Determine the [X, Y] coordinate at the center of the cell enclosing the given text.  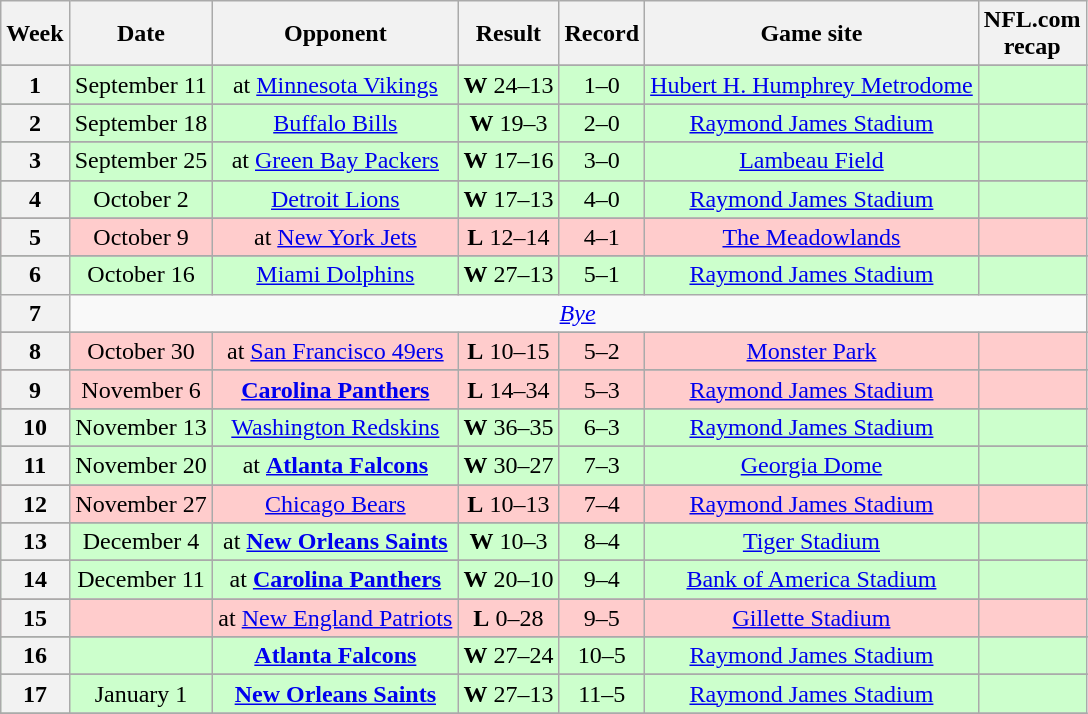
November 6 [141, 389]
W 27–24 [508, 656]
L 12–14 [508, 237]
L 14–34 [508, 389]
Result [508, 34]
Hubert H. Humphrey Metrodome [812, 85]
at New York Jets [336, 237]
10–5 [602, 656]
9–5 [602, 618]
at Carolina Panthers [336, 580]
Chicago Bears [336, 503]
Monster Park [812, 351]
11–5 [602, 694]
5–3 [602, 389]
5–2 [602, 351]
1 [35, 85]
W 24–13 [508, 85]
at New England Patriots [336, 618]
at Green Bay Packers [336, 161]
7–3 [602, 465]
November 13 [141, 427]
W 36–35 [508, 427]
12 [35, 503]
8 [35, 351]
W 17–16 [508, 161]
Week [35, 34]
6 [35, 275]
Gillette Stadium [812, 618]
8–4 [602, 542]
W 20–10 [508, 580]
W 19–3 [508, 123]
October 16 [141, 275]
December 11 [141, 580]
January 1 [141, 694]
at Minnesota Vikings [336, 85]
Atlanta Falcons [336, 656]
November 27 [141, 503]
September 25 [141, 161]
at Atlanta Falcons [336, 465]
Date [141, 34]
September 11 [141, 85]
6–3 [602, 427]
1–0 [602, 85]
at New Orleans Saints [336, 542]
The Meadowlands [812, 237]
5 [35, 237]
W 30–27 [508, 465]
4 [35, 199]
5–1 [602, 275]
9–4 [602, 580]
October 9 [141, 237]
New Orleans Saints [336, 694]
Record [602, 34]
Buffalo Bills [336, 123]
Bank of America Stadium [812, 580]
Opponent [336, 34]
Bye [578, 313]
Georgia Dome [812, 465]
Lambeau Field [812, 161]
11 [35, 465]
Game site [812, 34]
2 [35, 123]
October 2 [141, 199]
2–0 [602, 123]
October 30 [141, 351]
NFL.comrecap [1032, 34]
Miami Dolphins [336, 275]
4–1 [602, 237]
W 17–13 [508, 199]
at San Francisco 49ers [336, 351]
13 [35, 542]
3 [35, 161]
15 [35, 618]
17 [35, 694]
L 0–28 [508, 618]
W 10–3 [508, 542]
9 [35, 389]
7 [35, 313]
7–4 [602, 503]
December 4 [141, 542]
Tiger Stadium [812, 542]
L 10–13 [508, 503]
Washington Redskins [336, 427]
16 [35, 656]
November 20 [141, 465]
Detroit Lions [336, 199]
4–0 [602, 199]
September 18 [141, 123]
10 [35, 427]
Carolina Panthers [336, 389]
14 [35, 580]
L 10–15 [508, 351]
3–0 [602, 161]
